Output the (x, y) coordinate of the center of the cell containing the given text.  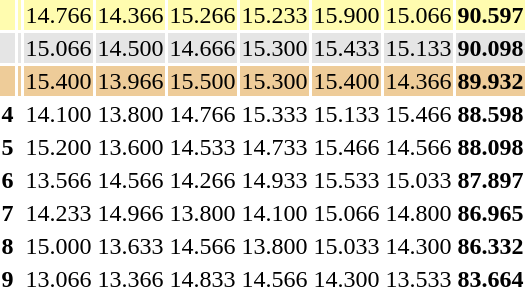
86.965 (490, 213)
90.597 (490, 15)
5 (8, 147)
14.533 (202, 147)
15.533 (346, 180)
15.233 (274, 15)
87.897 (490, 180)
13.566 (58, 180)
14.933 (274, 180)
15.333 (274, 114)
14.300 (418, 246)
14.800 (418, 213)
8 (8, 246)
7 (8, 213)
14.233 (58, 213)
15.200 (58, 147)
6 (8, 180)
13.966 (130, 81)
15.500 (202, 81)
15.900 (346, 15)
15.000 (58, 246)
14.266 (202, 180)
15.266 (202, 15)
88.098 (490, 147)
13.633 (130, 246)
14.500 (130, 48)
14.666 (202, 48)
4 (8, 114)
14.966 (130, 213)
90.098 (490, 48)
13.600 (130, 147)
88.598 (490, 114)
14.733 (274, 147)
86.332 (490, 246)
89.932 (490, 81)
15.433 (346, 48)
